Scan for the cell matching the given text and deliver its [X, Y] coordinate at center. 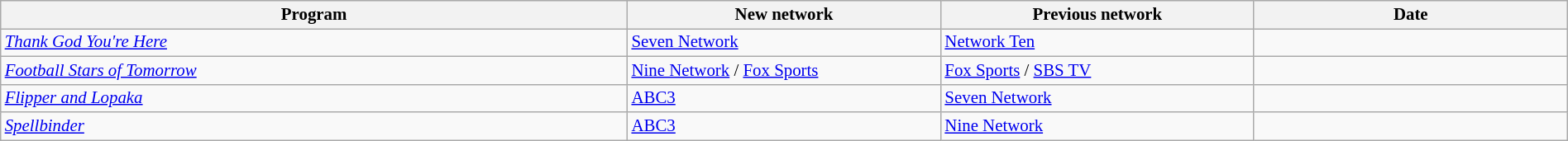
Flipper and Lopaka [314, 98]
Previous network [1097, 15]
Date [1411, 15]
New network [784, 15]
Fox Sports / SBS TV [1097, 70]
Nine Network / Fox Sports [784, 70]
Network Ten [1097, 42]
Football Stars of Tomorrow [314, 70]
Nine Network [1097, 126]
Program [314, 15]
Thank God You're Here [314, 42]
Spellbinder [314, 126]
